From the cell containing the given text, extract its center point as (X, Y) coordinate. 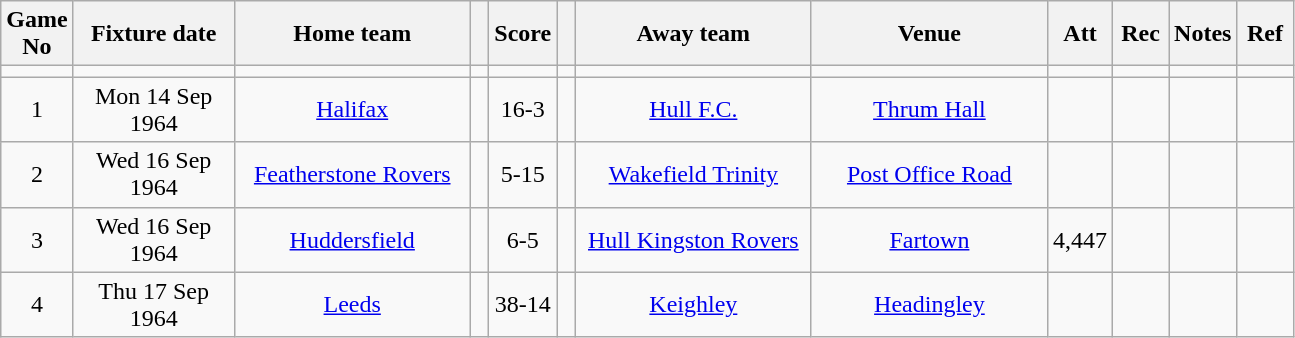
Mon 14 Sep 1964 (154, 110)
Ref (1265, 34)
Huddersfield (352, 240)
Leeds (352, 304)
2 (37, 174)
Rec (1141, 34)
Thu 17 Sep 1964 (154, 304)
Halifax (352, 110)
Keighley (693, 304)
Away team (693, 34)
Hull F.C. (693, 110)
Notes (1203, 34)
Post Office Road (929, 174)
Headingley (929, 304)
4,447 (1080, 240)
Fartown (929, 240)
Att (1080, 34)
Score (523, 34)
5-15 (523, 174)
3 (37, 240)
16-3 (523, 110)
Game No (37, 34)
Fixture date (154, 34)
38-14 (523, 304)
4 (37, 304)
Hull Kingston Rovers (693, 240)
Featherstone Rovers (352, 174)
Wakefield Trinity (693, 174)
Venue (929, 34)
6-5 (523, 240)
Thrum Hall (929, 110)
1 (37, 110)
Home team (352, 34)
